Determine the [x, y] coordinate at the center of the cell enclosing the given text.  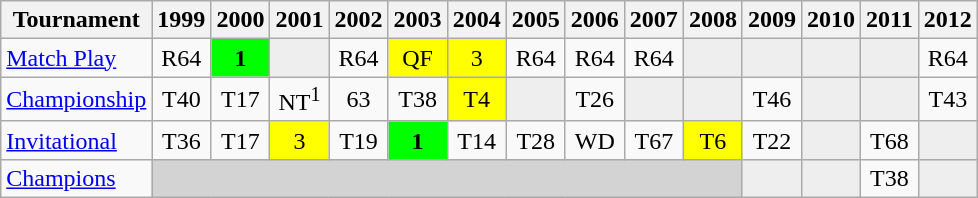
Tournament [76, 20]
2005 [536, 20]
2011 [890, 20]
2010 [832, 20]
Match Play [76, 58]
2002 [358, 20]
Champions [76, 178]
T6 [712, 140]
QF [418, 58]
T26 [594, 100]
T4 [476, 100]
T28 [536, 140]
2001 [300, 20]
2004 [476, 20]
2000 [240, 20]
63 [358, 100]
2012 [948, 20]
T43 [948, 100]
2006 [594, 20]
Invitational [76, 140]
T67 [654, 140]
Championship [76, 100]
T19 [358, 140]
T22 [772, 140]
T40 [182, 100]
2008 [712, 20]
WD [594, 140]
2009 [772, 20]
2007 [654, 20]
T36 [182, 140]
2003 [418, 20]
T46 [772, 100]
1999 [182, 20]
T68 [890, 140]
T14 [476, 140]
NT1 [300, 100]
